Scan for the cell matching the given text and deliver its [x, y] coordinate at center. 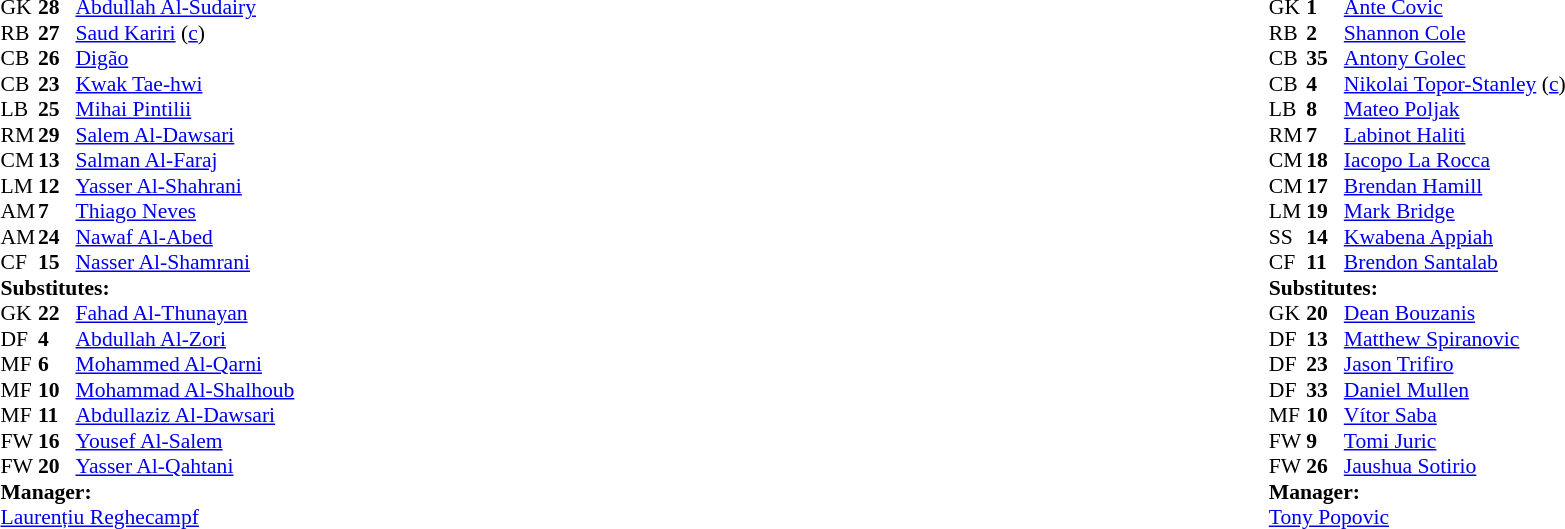
29 [57, 135]
Yousef Al-Salem [186, 441]
Saud Kariri (c) [186, 33]
8 [1325, 109]
Kwak Tae-hwi [186, 84]
15 [57, 263]
12 [57, 186]
Digão [186, 59]
Abdullaziz Al-Dawsari [186, 415]
18 [1325, 161]
Mohammed Al-Qarni [186, 365]
24 [57, 237]
14 [1325, 237]
6 [57, 365]
17 [1325, 186]
Salman Al-Faraj [186, 161]
Yasser Al-Qahtani [186, 467]
22 [57, 313]
Fahad Al-Thunayan [186, 313]
25 [57, 109]
Yasser Al-Shahrani [186, 186]
Abdullah Al-Zori [186, 339]
9 [1325, 441]
35 [1325, 59]
Mohammad Al-Shalhoub [186, 390]
Salem Al-Dawsari [186, 135]
27 [57, 33]
SS [1288, 237]
Mihai Pintilii [186, 109]
19 [1325, 211]
16 [57, 441]
2 [1325, 33]
Substitutes: [147, 288]
Nasser Al-Shamrani [186, 263]
Thiago Neves [186, 211]
Nawaf Al-Abed [186, 237]
33 [1325, 390]
Manager: [147, 492]
